Capture the cell that displays the provided text and extract its (x, y) central coordinate. 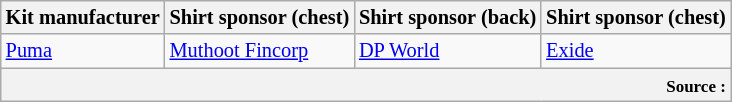
Exide (636, 51)
Shirt sponsor (back) (448, 17)
DP World (448, 51)
Kit manufacturer (83, 17)
Muthoot Fincorp (260, 51)
Source : (366, 85)
Puma (83, 51)
